Identify which cell holds the provided text, then report its (X, Y) central coordinate. 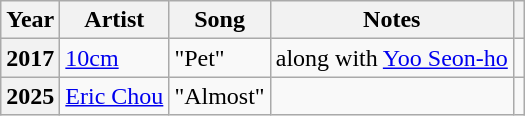
along with Yoo Seon-ho (392, 58)
Eric Chou (114, 96)
2025 (30, 96)
Year (30, 20)
Artist (114, 20)
"Pet" (220, 58)
"Almost" (220, 96)
Song (220, 20)
Notes (392, 20)
2017 (30, 58)
10cm (114, 58)
